Locate the cell with the specified text and output its [X, Y] center coordinate. 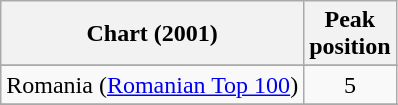
5 [350, 85]
Peakposition [350, 34]
Romania (Romanian Top 100) [152, 85]
Chart (2001) [152, 34]
